Search for the cell housing the specified text and yield its (X, Y) center coordinate. 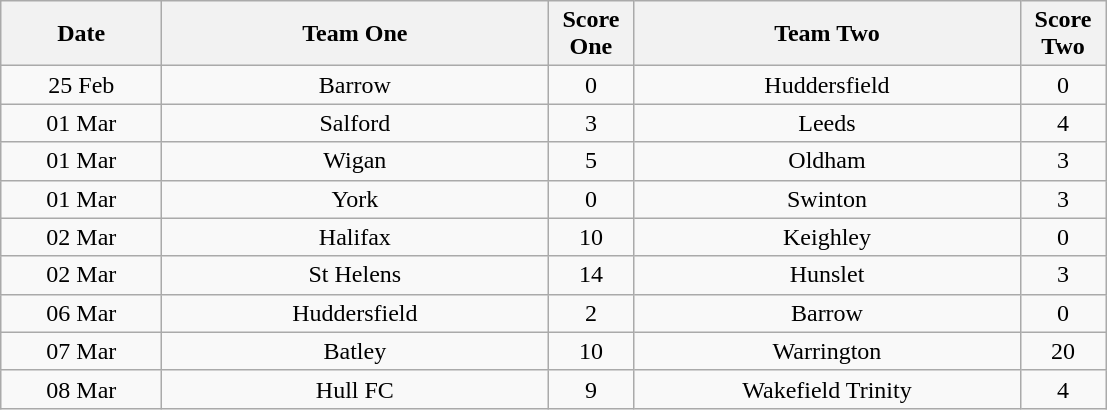
5 (591, 161)
Wakefield Trinity (827, 389)
St Helens (355, 275)
Leeds (827, 123)
Oldham (827, 161)
20 (1063, 351)
Batley (355, 351)
06 Mar (82, 313)
Wigan (355, 161)
Hull FC (355, 389)
2 (591, 313)
Hunslet (827, 275)
Swinton (827, 199)
Date (82, 34)
Warrington (827, 351)
Team One (355, 34)
York (355, 199)
Halifax (355, 237)
07 Mar (82, 351)
25 Feb (82, 85)
14 (591, 275)
08 Mar (82, 389)
9 (591, 389)
Score Two (1063, 34)
Keighley (827, 237)
Team Two (827, 34)
Salford (355, 123)
Score One (591, 34)
